Determine the [x, y] coordinate at the center of the cell enclosing the given text.  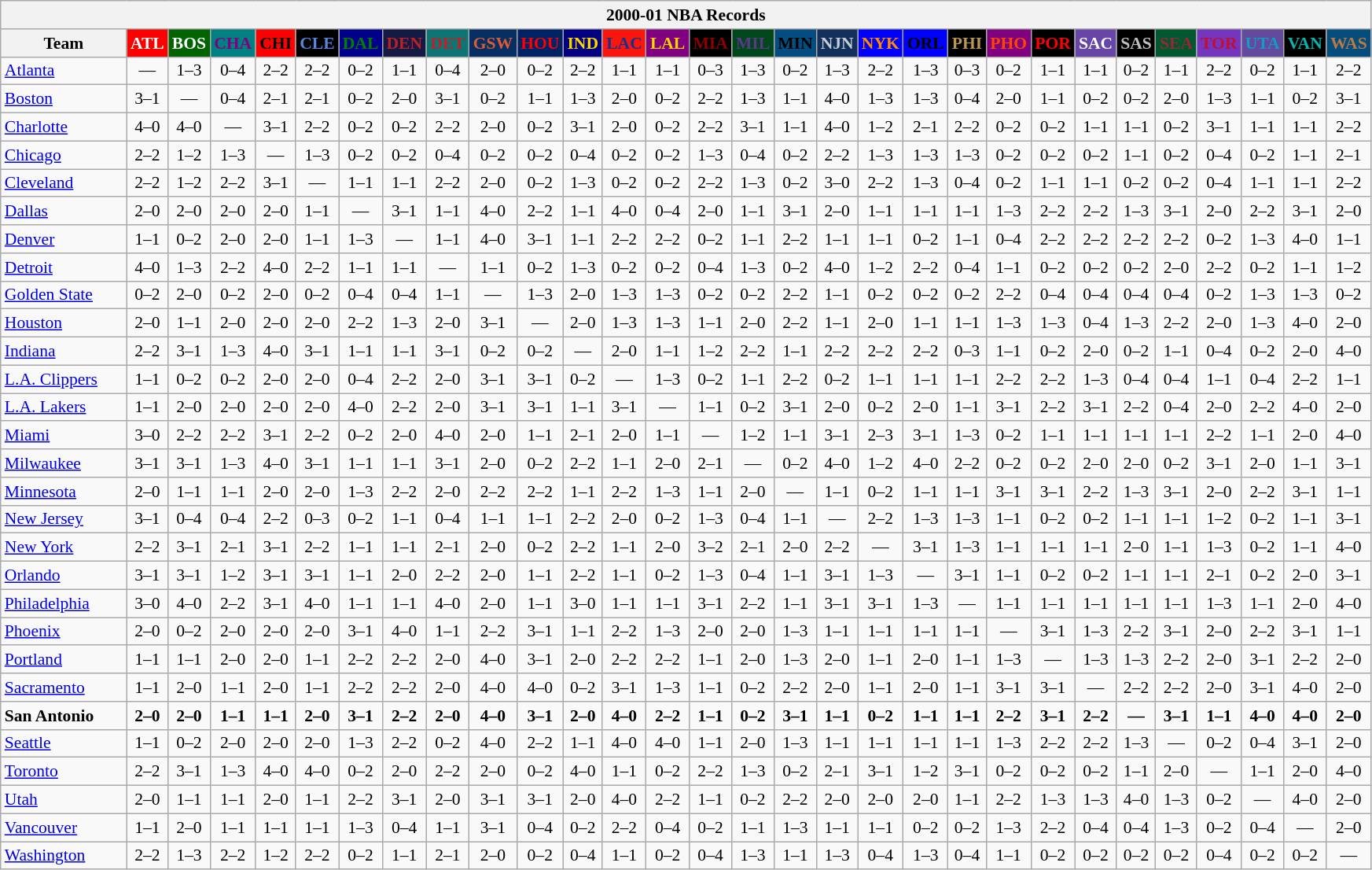
NJN [837, 43]
Team [64, 43]
2000-01 NBA Records [686, 15]
Vancouver [64, 828]
San Antonio [64, 716]
Denver [64, 239]
ORL [926, 43]
POR [1053, 43]
Portland [64, 660]
SAC [1096, 43]
Toronto [64, 772]
MIA [710, 43]
L.A. Clippers [64, 379]
TOR [1219, 43]
DAL [361, 43]
CLE [318, 43]
Utah [64, 800]
Miami [64, 436]
DEN [404, 43]
VAN [1305, 43]
Milwaukee [64, 463]
Chicago [64, 155]
Golden State [64, 295]
CHI [275, 43]
CHA [233, 43]
Houston [64, 323]
Charlotte [64, 127]
NYK [881, 43]
Minnesota [64, 492]
Atlanta [64, 71]
Dallas [64, 212]
PHO [1008, 43]
ATL [148, 43]
Philadelphia [64, 603]
UTA [1263, 43]
MIL [753, 43]
Phoenix [64, 632]
SAS [1136, 43]
LAC [624, 43]
3–2 [710, 547]
MIN [795, 43]
SEA [1176, 43]
Seattle [64, 743]
HOU [539, 43]
2–3 [881, 436]
BOS [189, 43]
Cleveland [64, 183]
Detroit [64, 267]
New Jersey [64, 519]
LAL [668, 43]
Sacramento [64, 688]
WAS [1349, 43]
New York [64, 547]
Indiana [64, 352]
L.A. Lakers [64, 407]
GSW [494, 43]
Orlando [64, 576]
DET [448, 43]
Washington [64, 856]
PHI [967, 43]
Boston [64, 99]
IND [583, 43]
